Capture the cell that displays the provided text and extract its [x, y] central coordinate. 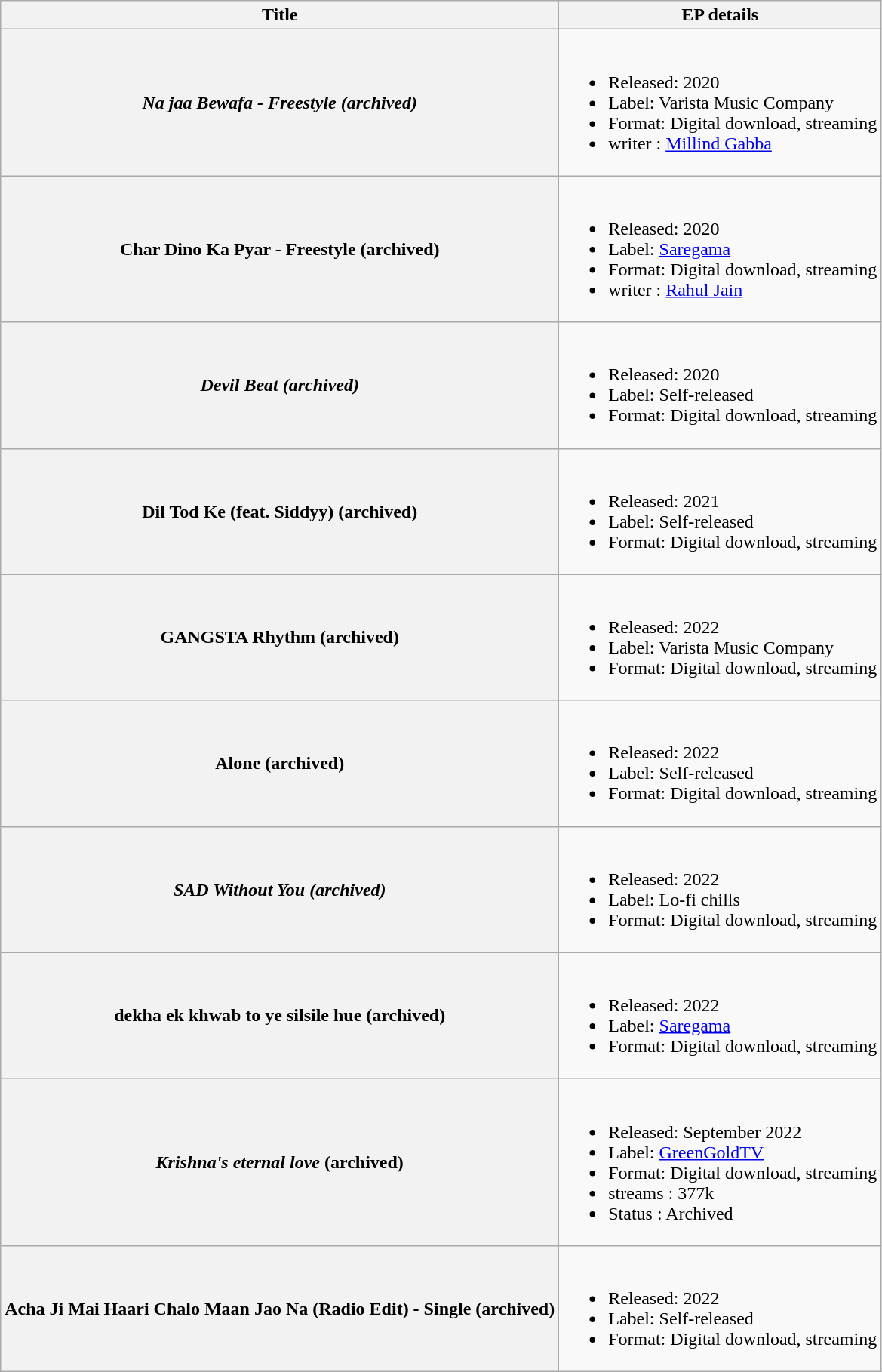
Released: September 2022Label: GreenGoldTVFormat: Digital download, streamingstreams : 377kStatus : Archived [720, 1162]
SAD Without You (archived) [280, 889]
Na jaa Bewafa - Freestyle (archived) [280, 103]
Title [280, 15]
Released: 2020Label: SaregamaFormat: Digital download, streamingwriter : Rahul Jain [720, 249]
Released: 2021Label: Self-releasedFormat: Digital download, streaming [720, 512]
Acha Ji Mai Haari Chalo Maan Jao Na (Radio Edit) - Single (archived) [280, 1309]
Dil Tod Ke (feat. Siddyy) (archived) [280, 512]
dekha ek khwab to ye silsile hue (archived) [280, 1016]
Released: 2022Label: Varista Music CompanyFormat: Digital download, streaming [720, 637]
Char Dino Ka Pyar - Freestyle (archived) [280, 249]
Released: 2022Label: Lo-fi chillsFormat: Digital download, streaming [720, 889]
Krishna's eternal love (archived) [280, 1162]
Released: 2020Label: Varista Music CompanyFormat: Digital download, streamingwriter : Millind Gabba [720, 103]
GANGSTA Rhythm (archived) [280, 637]
Devil Beat (archived) [280, 385]
Released: 2020Label: Self-releasedFormat: Digital download, streaming [720, 385]
Released: 2022Label: SaregamaFormat: Digital download, streaming [720, 1016]
EP details [720, 15]
Alone (archived) [280, 764]
